Determine the [x, y] coordinate at the center of the cell enclosing the given text.  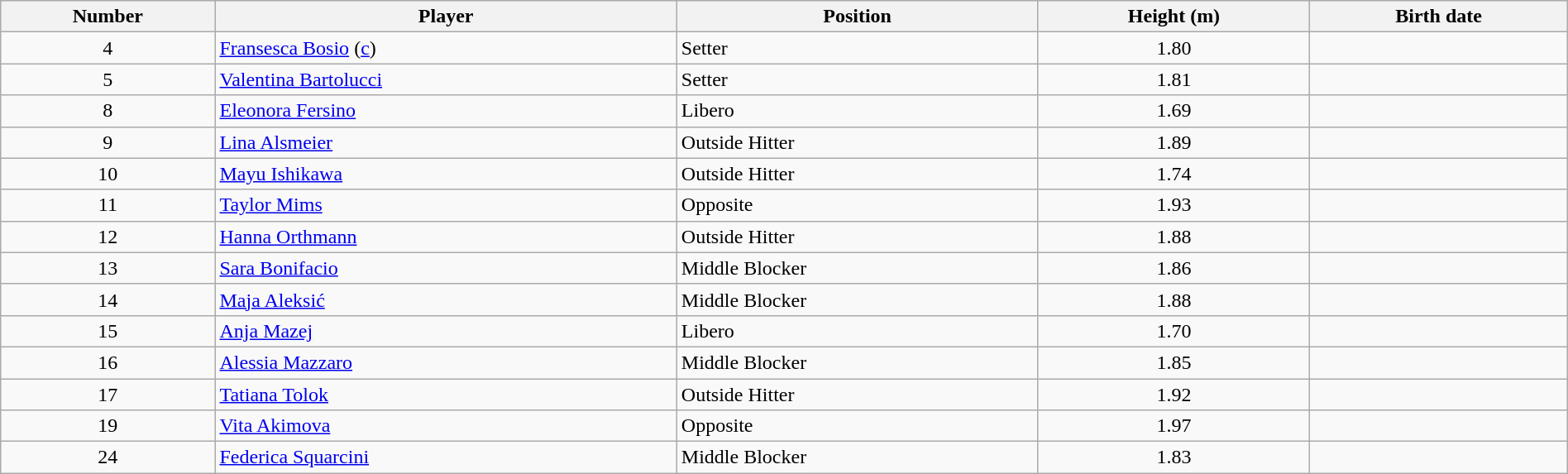
1.85 [1174, 362]
Number [108, 17]
1.80 [1174, 48]
1.92 [1174, 395]
14 [108, 299]
Tatiana Tolok [446, 395]
Eleonora Fersino [446, 111]
Vita Akimova [446, 426]
1.81 [1174, 79]
1.83 [1174, 457]
15 [108, 331]
5 [108, 79]
16 [108, 362]
Height (m) [1174, 17]
Birth date [1439, 17]
10 [108, 174]
1.74 [1174, 174]
Fransesca Bosio (c) [446, 48]
1.69 [1174, 111]
Hanna Orthmann [446, 237]
Position [857, 17]
1.70 [1174, 331]
Maja Aleksić [446, 299]
Taylor Mims [446, 205]
19 [108, 426]
Lina Alsmeier [446, 142]
13 [108, 268]
17 [108, 395]
8 [108, 111]
Player [446, 17]
Anja Mazej [446, 331]
Mayu Ishikawa [446, 174]
9 [108, 142]
1.89 [1174, 142]
1.93 [1174, 205]
1.86 [1174, 268]
Alessia Mazzaro [446, 362]
Valentina Bartolucci [446, 79]
1.97 [1174, 426]
Federica Squarcini [446, 457]
24 [108, 457]
Sara Bonifacio [446, 268]
4 [108, 48]
12 [108, 237]
11 [108, 205]
